Capture the cell that displays the provided text and extract its [X, Y] central coordinate. 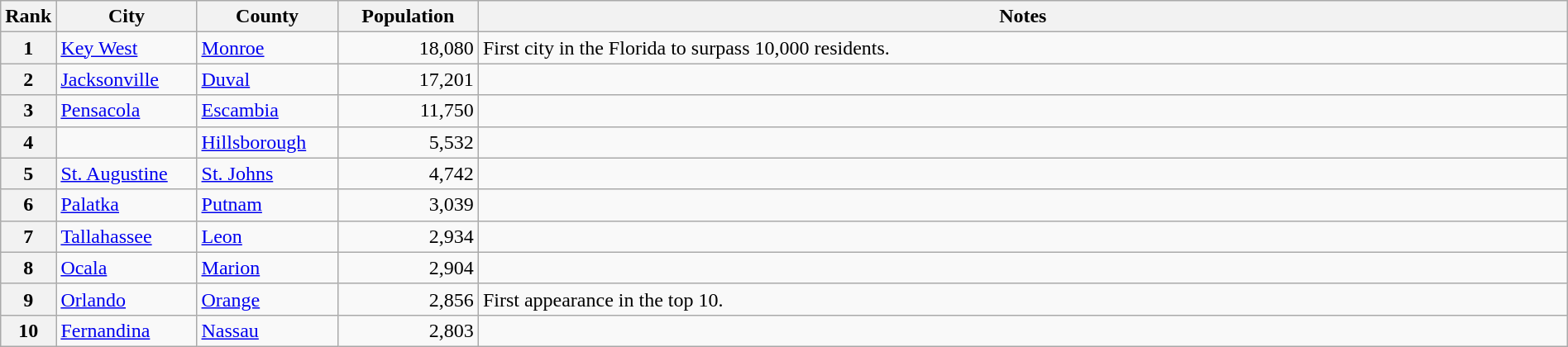
3,039 [408, 205]
Escambia [267, 111]
2,803 [408, 330]
County [267, 17]
Leon [267, 236]
Marion [267, 268]
4 [28, 142]
Duval [267, 79]
7 [28, 236]
10 [28, 330]
Nassau [267, 330]
9 [28, 299]
Orange [267, 299]
Tallahassee [127, 236]
6 [28, 205]
Jacksonville [127, 79]
St. Augustine [127, 173]
1 [28, 48]
Fernandina [127, 330]
2 [28, 79]
17,201 [408, 79]
2,904 [408, 268]
City [127, 17]
5 [28, 173]
2,934 [408, 236]
Orlando [127, 299]
Notes [1022, 17]
2,856 [408, 299]
Monroe [267, 48]
Rank [28, 17]
Putnam [267, 205]
Population [408, 17]
St. Johns [267, 173]
8 [28, 268]
18,080 [408, 48]
Hillsborough [267, 142]
4,742 [408, 173]
3 [28, 111]
Pensacola [127, 111]
Key West [127, 48]
Ocala [127, 268]
First city in the Florida to surpass 10,000 residents. [1022, 48]
5,532 [408, 142]
Palatka [127, 205]
First appearance in the top 10. [1022, 299]
11,750 [408, 111]
